Detect which cell encompasses the target text, then output its (X, Y) center coordinate. 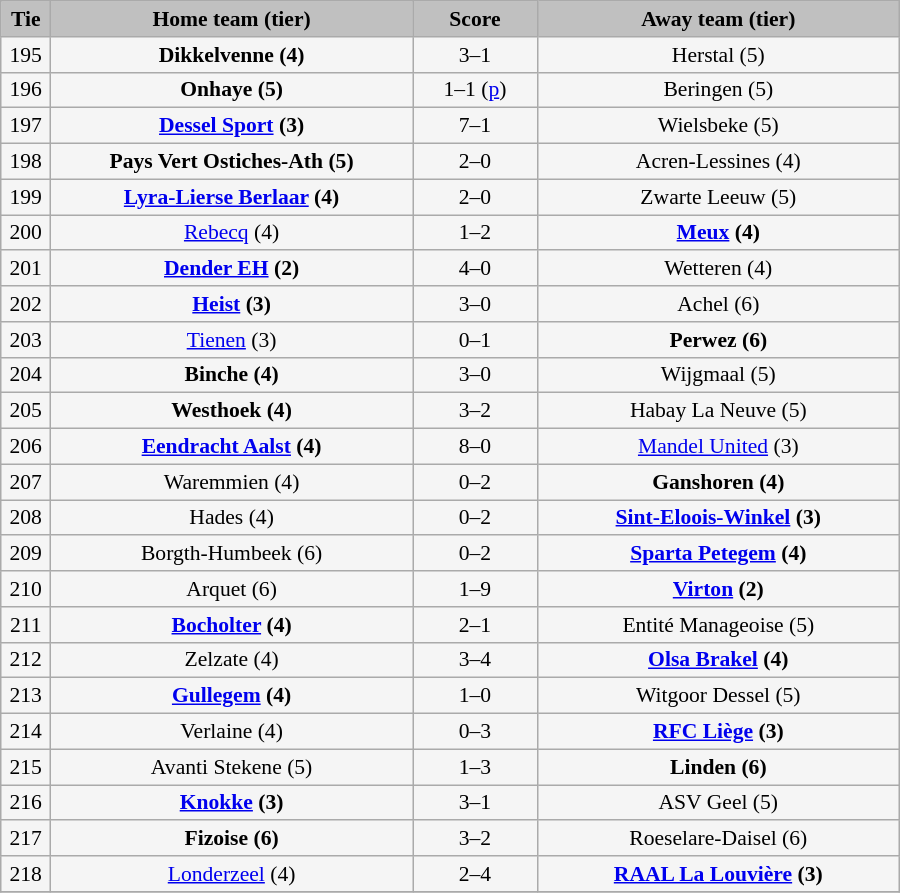
Sparta Petegem (4) (718, 554)
RFC Liège (3) (718, 732)
Hades (4) (232, 518)
205 (26, 411)
Heist (3) (232, 304)
Knokke (3) (232, 803)
Dikkelvenne (4) (232, 55)
212 (26, 660)
Dender EH (2) (232, 269)
Ganshoren (4) (718, 482)
Home team (tier) (232, 19)
Londerzeel (4) (232, 874)
2–4 (476, 874)
Bocholter (4) (232, 625)
1–1 (p) (476, 90)
Perwez (6) (718, 340)
206 (26, 447)
Linden (6) (718, 767)
216 (26, 803)
210 (26, 589)
Achel (6) (718, 304)
Entité Manageoise (5) (718, 625)
Roeselare-Daisel (6) (718, 839)
2–1 (476, 625)
Away team (tier) (718, 19)
Habay La Neuve (5) (718, 411)
Avanti Stekene (5) (232, 767)
Rebecq (4) (232, 233)
Waremmien (4) (232, 482)
Pays Vert Ostiches-Ath (5) (232, 162)
RAAL La Louvière (3) (718, 874)
4–0 (476, 269)
Tienen (3) (232, 340)
Eendracht Aalst (4) (232, 447)
198 (26, 162)
ASV Geel (5) (718, 803)
Lyra-Lierse Berlaar (4) (232, 197)
Olsa Brakel (4) (718, 660)
7–1 (476, 126)
Acren-Lessines (4) (718, 162)
Sint-Eloois-Winkel (3) (718, 518)
Tie (26, 19)
1–2 (476, 233)
Witgoor Dessel (5) (718, 696)
Binche (4) (232, 375)
Zwarte Leeuw (5) (718, 197)
202 (26, 304)
197 (26, 126)
209 (26, 554)
204 (26, 375)
Verlaine (4) (232, 732)
Zelzate (4) (232, 660)
Meux (4) (718, 233)
Gullegem (4) (232, 696)
214 (26, 732)
Wielsbeke (5) (718, 126)
0–3 (476, 732)
201 (26, 269)
196 (26, 90)
1–9 (476, 589)
Onhaye (5) (232, 90)
0–1 (476, 340)
217 (26, 839)
213 (26, 696)
218 (26, 874)
8–0 (476, 447)
215 (26, 767)
Wijgmaal (5) (718, 375)
1–3 (476, 767)
207 (26, 482)
Wetteren (4) (718, 269)
203 (26, 340)
Virton (2) (718, 589)
Westhoek (4) (232, 411)
208 (26, 518)
Arquet (6) (232, 589)
199 (26, 197)
3–4 (476, 660)
Fizoise (6) (232, 839)
211 (26, 625)
200 (26, 233)
Score (476, 19)
195 (26, 55)
Beringen (5) (718, 90)
1–0 (476, 696)
Dessel Sport (3) (232, 126)
Herstal (5) (718, 55)
Mandel United (3) (718, 447)
Borgth-Humbeek (6) (232, 554)
